For the text-containing cell, return its midpoint in (x, y) coordinate format. 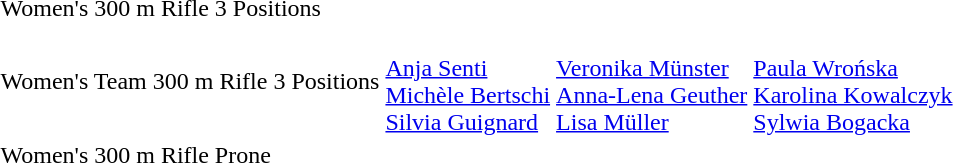
Anja SentiMichèle BertschiSilvia Guignard (468, 82)
Veronika MünsterAnna-Lena GeutherLisa Müller (652, 82)
